Locate the cell with the specified text and output its [X, Y] center coordinate. 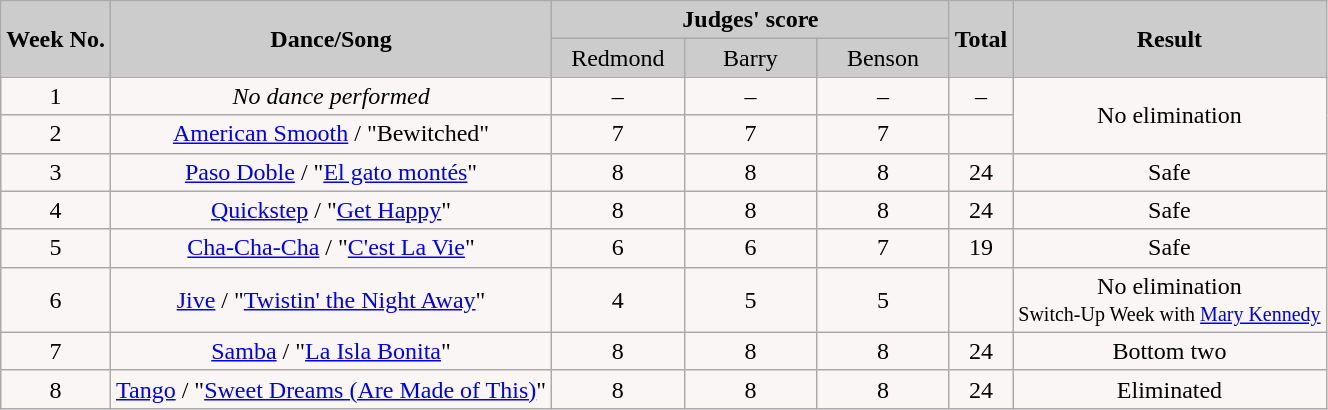
Week No. [56, 39]
Cha-Cha-Cha / "C'est La Vie" [330, 248]
19 [981, 248]
Total [981, 39]
Eliminated [1170, 389]
American Smooth / "Bewitched" [330, 134]
1 [56, 96]
Benson [884, 58]
No elimination [1170, 115]
Redmond [618, 58]
Dance/Song [330, 39]
Bottom two [1170, 351]
Samba / "La Isla Bonita" [330, 351]
No dance performed [330, 96]
2 [56, 134]
Tango / "Sweet Dreams (Are Made of This)" [330, 389]
No eliminationSwitch-Up Week with Mary Kennedy [1170, 300]
Judges' score [751, 20]
Quickstep / "Get Happy" [330, 210]
Result [1170, 39]
Paso Doble / "El gato montés" [330, 172]
3 [56, 172]
Jive / "Twistin' the Night Away" [330, 300]
Barry [750, 58]
